Locate the cell with the specified text and output its (X, Y) center coordinate. 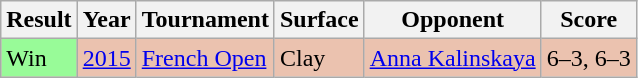
Opponent (452, 20)
Anna Kalinskaya (452, 58)
Surface (319, 20)
Result (39, 20)
2015 (106, 58)
Year (106, 20)
Score (588, 20)
Tournament (205, 20)
Win (39, 58)
6–3, 6–3 (588, 58)
Clay (319, 58)
French Open (205, 58)
